Locate the cell with the specified text and output its (x, y) center coordinate. 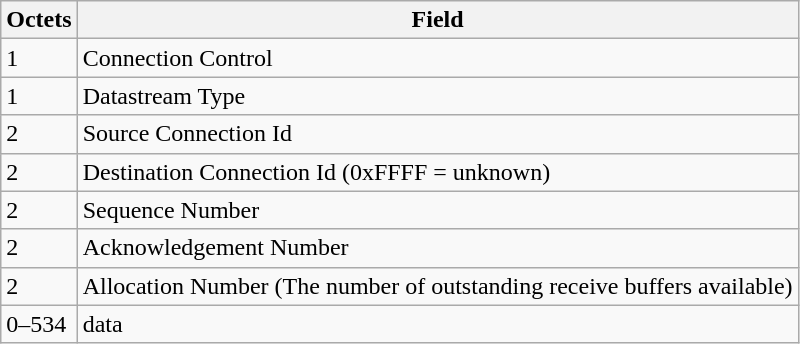
Field (438, 20)
Sequence Number (438, 210)
Allocation Number (The number of outstanding receive buffers available) (438, 286)
0–534 (39, 324)
Datastream Type (438, 96)
data (438, 324)
Source Connection Id (438, 134)
Octets (39, 20)
Acknowledgement Number (438, 248)
Destination Connection Id (0xFFFF = unknown) (438, 172)
Connection Control (438, 58)
